Determine the (X, Y) coordinate at the center of the cell enclosing the given text.  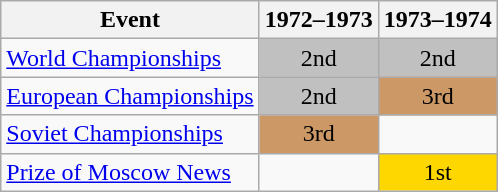
1st (438, 172)
1972–1973 (318, 20)
European Championships (130, 96)
World Championships (130, 58)
Soviet Championships (130, 134)
Prize of Moscow News (130, 172)
Event (130, 20)
1973–1974 (438, 20)
